Locate the cell with the specified text and output its [X, Y] center coordinate. 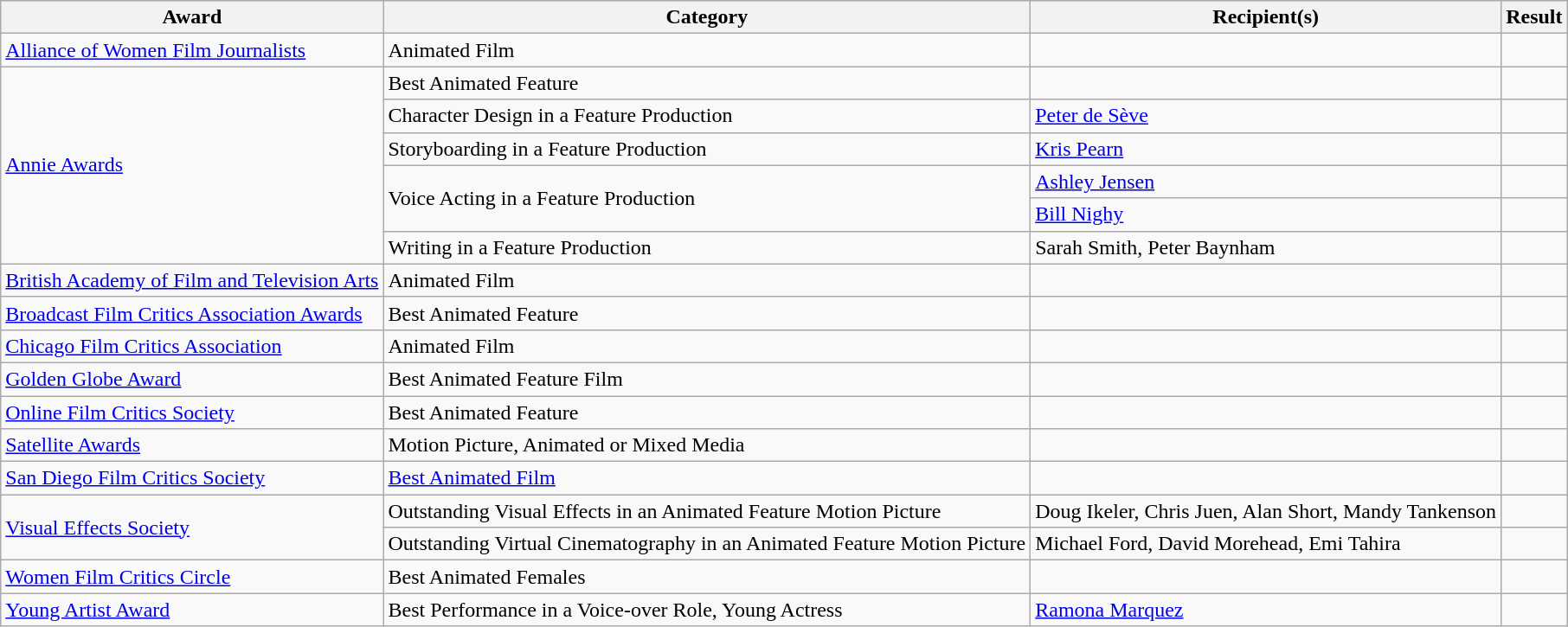
Recipient(s) [1266, 17]
Online Film Critics Society [192, 413]
Golden Globe Award [192, 379]
Award [192, 17]
Category [707, 17]
Motion Picture, Animated or Mixed Media [707, 445]
Women Film Critics Circle [192, 577]
Chicago Film Critics Association [192, 346]
Peter de Sève [1266, 116]
Michael Ford, David Morehead, Emi Tahira [1266, 544]
Best Animated Feature Film [707, 379]
Satellite Awards [192, 445]
Alliance of Women Film Journalists [192, 50]
Outstanding Virtual Cinematography in an Animated Feature Motion Picture [707, 544]
Outstanding Visual Effects in an Animated Feature Motion Picture [707, 511]
Best Performance in a Voice-over Role, Young Actress [707, 610]
Ramona Marquez [1266, 610]
Sarah Smith, Peter Baynham [1266, 247]
Bill Nighy [1266, 214]
Best Animated Film [707, 478]
Result [1534, 17]
British Academy of Film and Television Arts [192, 280]
Voice Acting in a Feature Production [707, 198]
Best Animated Females [707, 577]
Annie Awards [192, 165]
Visual Effects Society [192, 528]
Ashley Jensen [1266, 182]
Writing in a Feature Production [707, 247]
Character Design in a Feature Production [707, 116]
Broadcast Film Critics Association Awards [192, 313]
Storyboarding in a Feature Production [707, 149]
Young Artist Award [192, 610]
Kris Pearn [1266, 149]
San Diego Film Critics Society [192, 478]
Doug Ikeler, Chris Juen, Alan Short, Mandy Tankenson [1266, 511]
